Locate the cell with the specified text and output its (X, Y) center coordinate. 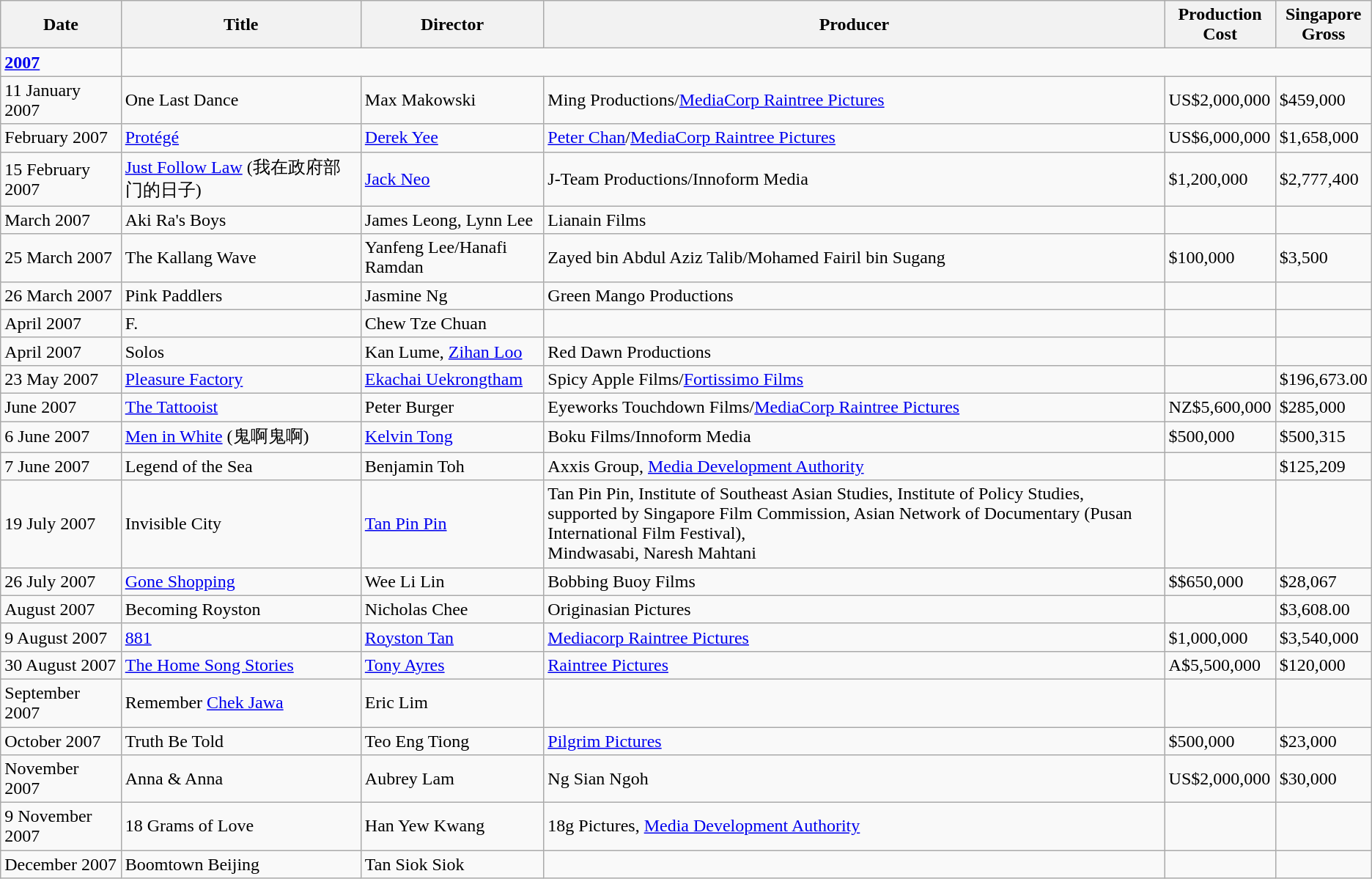
Remember Chek Jawa (240, 702)
15 February 2007 (61, 179)
$28,067 (1324, 581)
F. (240, 323)
Boomtown Beijing (240, 864)
Tan Siok Siok (452, 864)
March 2007 (61, 220)
26 July 2007 (61, 581)
November 2007 (61, 779)
Gone Shopping (240, 581)
The Home Song Stories (240, 665)
30 August 2007 (61, 665)
25 March 2007 (61, 258)
$3,500 (1324, 258)
Kelvin Tong (452, 437)
Teo Eng Tiong (452, 741)
Eric Lim (452, 702)
Green Mango Productions (855, 295)
Jack Neo (452, 179)
October 2007 (61, 741)
881 (240, 637)
Peter Chan/MediaCorp Raintree Pictures (855, 138)
$1,000,000 (1220, 637)
Max Makowski (452, 100)
Solos (240, 351)
7 June 2007 (61, 466)
23 May 2007 (61, 379)
$$650,000 (1220, 581)
Tan Pin Pin (452, 523)
$3,608.00 (1324, 609)
June 2007 (61, 407)
Date (61, 25)
US$6,000,000 (1220, 138)
August 2007 (61, 609)
Title (240, 25)
Mediacorp Raintree Pictures (855, 637)
Derek Yee (452, 138)
Eyeworks Touchdown Films/MediaCorp Raintree Pictures (855, 407)
J-Team Productions/Innoform Media (855, 179)
Ekachai Uekrongtham (452, 379)
Boku Films/Innoform Media (855, 437)
$1,200,000 (1220, 179)
Chew Tze Chuan (452, 323)
18 Grams of Love (240, 827)
Pink Paddlers (240, 295)
Anna & Anna (240, 779)
Originasian Pictures (855, 609)
26 March 2007 (61, 295)
Legend of the Sea (240, 466)
$120,000 (1324, 665)
The Kallang Wave (240, 258)
Truth Be Told (240, 741)
Aubrey Lam (452, 779)
$459,000 (1324, 100)
19 July 2007 (61, 523)
Royston Tan (452, 637)
9 November 2007 (61, 827)
$3,540,000 (1324, 637)
February 2007 (61, 138)
$196,673.00 (1324, 379)
Pilgrim Pictures (855, 741)
Kan Lume, Zihan Loo (452, 351)
Red Dawn Productions (855, 351)
Pleasure Factory (240, 379)
11 January 2007 (61, 100)
Nicholas Chee (452, 609)
Production Cost (1220, 25)
$100,000 (1220, 258)
2007 (61, 62)
A$5,500,000 (1220, 665)
The Tattooist (240, 407)
Director (452, 25)
James Leong, Lynn Lee (452, 220)
Wee Li Lin (452, 581)
18g Pictures, Media Development Authority (855, 827)
Lianain Films (855, 220)
Peter Burger (452, 407)
Bobbing Buoy Films (855, 581)
$500,315 (1324, 437)
Becoming Royston (240, 609)
NZ$5,600,000 (1220, 407)
Ng Sian Ngoh (855, 779)
Yanfeng Lee/Hanafi Ramdan (452, 258)
Axxis Group, Media Development Authority (855, 466)
Invisible City (240, 523)
Tony Ayres (452, 665)
Protégé (240, 138)
$125,209 (1324, 466)
$2,777,400 (1324, 179)
$1,658,000 (1324, 138)
$285,000 (1324, 407)
Men in White (鬼啊鬼啊) (240, 437)
Singapore Gross (1324, 25)
Raintree Pictures (855, 665)
One Last Dance (240, 100)
December 2007 (61, 864)
9 August 2007 (61, 637)
Spicy Apple Films/Fortissimo Films (855, 379)
Jasmine Ng (452, 295)
Zayed bin Abdul Aziz Talib/Mohamed Fairil bin Sugang (855, 258)
$30,000 (1324, 779)
$23,000 (1324, 741)
Benjamin Toh (452, 466)
Producer (855, 25)
6 June 2007 (61, 437)
September 2007 (61, 702)
Ming Productions/MediaCorp Raintree Pictures (855, 100)
Aki Ra's Boys (240, 220)
Han Yew Kwang (452, 827)
Just Follow Law (我在政府部门的日子) (240, 179)
